Extract the (X, Y) coordinate from the center of the cell holding the provided text.  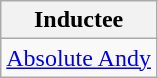
Absolute Andy (79, 58)
Inductee (79, 20)
